Locate the cell with the specified text and output its [x, y] center coordinate. 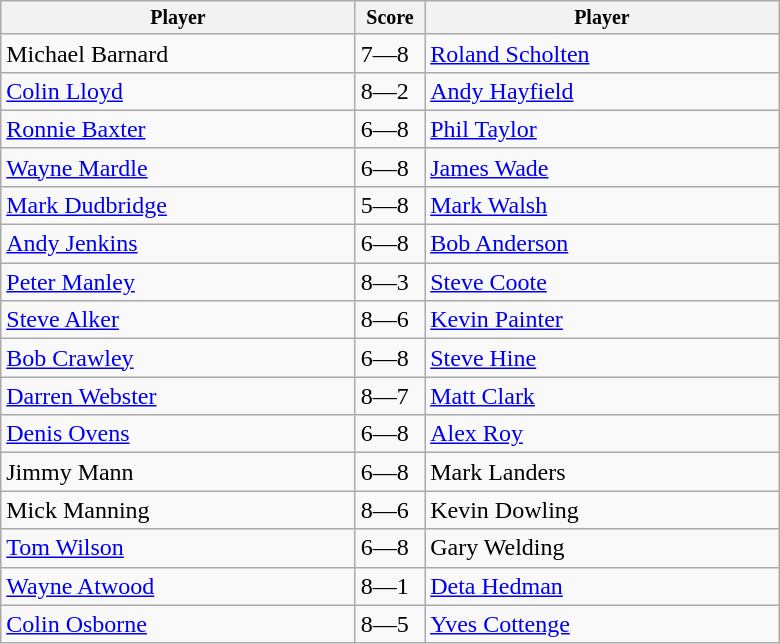
Alex Roy [602, 434]
8—3 [390, 282]
Wayne Atwood [178, 586]
7—8 [390, 53]
Deta Hedman [602, 586]
Andy Jenkins [178, 244]
Score [390, 18]
Phil Taylor [602, 129]
Mark Walsh [602, 205]
Mick Manning [178, 510]
Steve Alker [178, 320]
Bob Crawley [178, 358]
Tom Wilson [178, 548]
Roland Scholten [602, 53]
Steve Coote [602, 282]
Matt Clark [602, 396]
Yves Cottenge [602, 624]
Ronnie Baxter [178, 129]
Michael Barnard [178, 53]
Peter Manley [178, 282]
Kevin Dowling [602, 510]
Darren Webster [178, 396]
Colin Lloyd [178, 91]
8—7 [390, 396]
8—2 [390, 91]
Denis Ovens [178, 434]
Jimmy Mann [178, 472]
James Wade [602, 167]
8—1 [390, 586]
5—8 [390, 205]
Steve Hine [602, 358]
Colin Osborne [178, 624]
Mark Dudbridge [178, 205]
Andy Hayfield [602, 91]
Bob Anderson [602, 244]
Kevin Painter [602, 320]
8—5 [390, 624]
Mark Landers [602, 472]
Wayne Mardle [178, 167]
Gary Welding [602, 548]
